Pinpoint the cell where the given text exists, returning its (X, Y) midpoint coordinate. 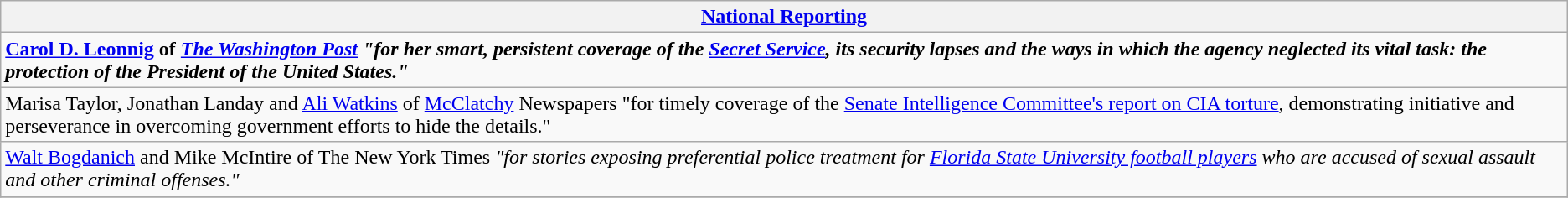
National Reporting (784, 17)
